Return [x, y] of the center of cell containing provided text 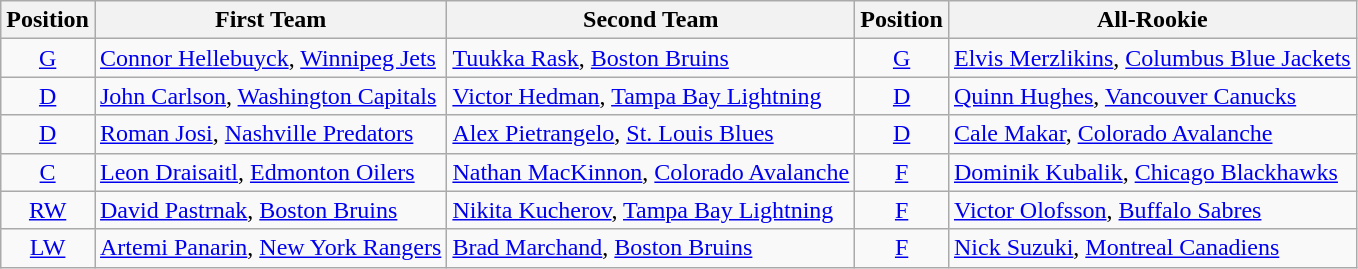
Second Team [651, 20]
Leon Draisaitl, Edmonton Oilers [270, 172]
David Pastrnak, Boston Bruins [270, 210]
First Team [270, 20]
Brad Marchand, Boston Bruins [651, 248]
Dominik Kubalik, Chicago Blackhawks [1152, 172]
Victor Olofsson, Buffalo Sabres [1152, 210]
Nathan MacKinnon, Colorado Avalanche [651, 172]
John Carlson, Washington Capitals [270, 96]
Tuukka Rask, Boston Bruins [651, 58]
Connor Hellebuyck, Winnipeg Jets [270, 58]
Nikita Kucherov, Tampa Bay Lightning [651, 210]
Artemi Panarin, New York Rangers [270, 248]
Nick Suzuki, Montreal Canadiens [1152, 248]
LW [48, 248]
Alex Pietrangelo, St. Louis Blues [651, 134]
Cale Makar, Colorado Avalanche [1152, 134]
C [48, 172]
Elvis Merzlikins, Columbus Blue Jackets [1152, 58]
Victor Hedman, Tampa Bay Lightning [651, 96]
RW [48, 210]
All-Rookie [1152, 20]
Roman Josi, Nashville Predators [270, 134]
Quinn Hughes, Vancouver Canucks [1152, 96]
